Scan for the cell matching the given text and deliver its [x, y] coordinate at center. 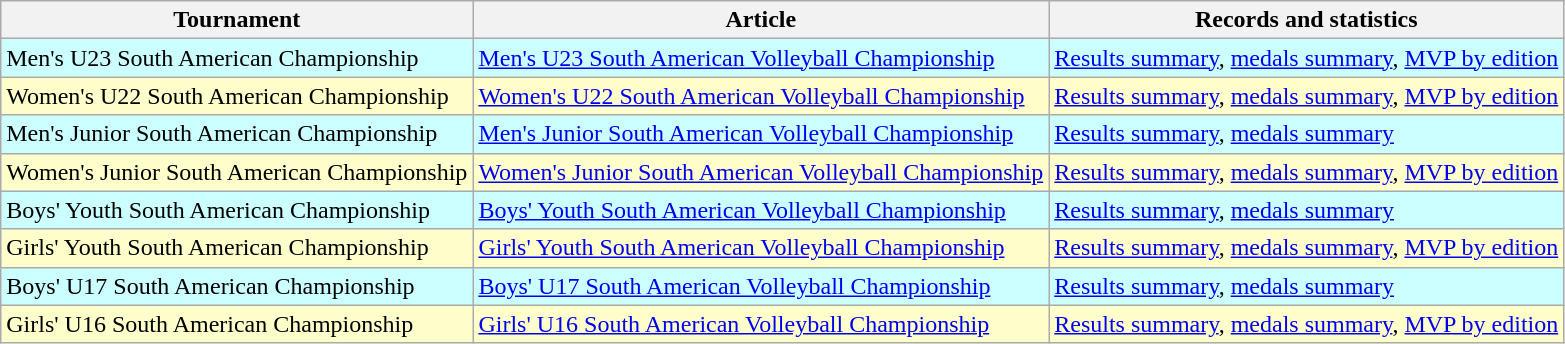
Men's U23 South American Championship [237, 58]
Article [761, 20]
Girls' U16 South American Championship [237, 324]
Men's Junior South American Championship [237, 134]
Women's U22 South American Volleyball Championship [761, 96]
Boys' U17 South American Volleyball Championship [761, 286]
Women's Junior South American Volleyball Championship [761, 172]
Girls' U16 South American Volleyball Championship [761, 324]
Tournament [237, 20]
Women's Junior South American Championship [237, 172]
Girls' Youth South American Volleyball Championship [761, 248]
Men's Junior South American Volleyball Championship [761, 134]
Men's U23 South American Volleyball Championship [761, 58]
Records and statistics [1306, 20]
Boys' U17 South American Championship [237, 286]
Boys' Youth South American Championship [237, 210]
Women's U22 South American Championship [237, 96]
Girls' Youth South American Championship [237, 248]
Boys' Youth South American Volleyball Championship [761, 210]
